Locate the cell with the specified text and output its [x, y] center coordinate. 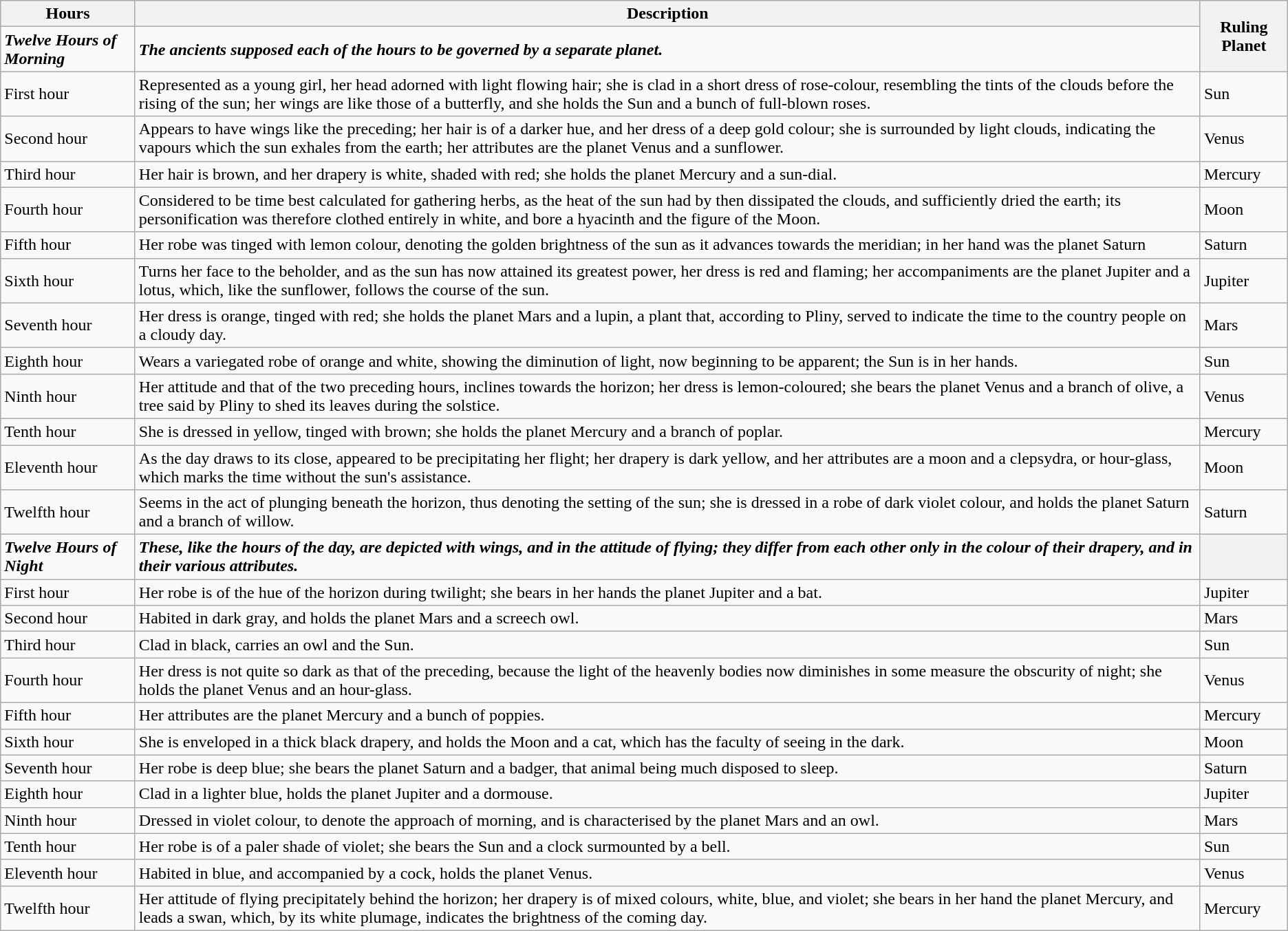
Her hair is brown, and her drapery is white, shaded with red; she holds the planet Mercury and a sun-dial. [667, 174]
Twelve Hours of Morning [68, 50]
She is enveloped in a thick black drapery, and holds the Moon and a cat, which has the faculty of seeing in the dark. [667, 742]
Her robe is deep blue; she bears the planet Saturn and a badger, that animal being much disposed to sleep. [667, 768]
The ancients supposed each of the hours to be governed by a separate planet. [667, 50]
Habited in blue, and accompanied by a cock, holds the planet Venus. [667, 873]
Habited in dark gray, and holds the planet Mars and a screech owl. [667, 619]
Clad in a lighter blue, holds the planet Jupiter and a dormouse. [667, 794]
She is dressed in yellow, tinged with brown; she holds the planet Mercury and a branch of poplar. [667, 431]
Her attributes are the planet Mercury and a bunch of poppies. [667, 716]
Her robe is of the hue of the horizon during twilight; she bears in her hands the planet Jupiter and a bat. [667, 592]
Clad in black, carries an owl and the Sun. [667, 645]
Description [667, 14]
Wears a variegated robe of orange and white, showing the diminution of light, now beginning to be apparent; the Sun is in her hands. [667, 361]
Twelve Hours of Night [68, 557]
Hours [68, 14]
Her robe is of a paler shade of violet; she bears the Sun and a clock surmounted by a bell. [667, 846]
Ruling Planet [1244, 36]
Dressed in violet colour, to denote the approach of morning, and is characterised by the planet Mars and an owl. [667, 820]
